Identify which cell holds the provided text, then report its [x, y] central coordinate. 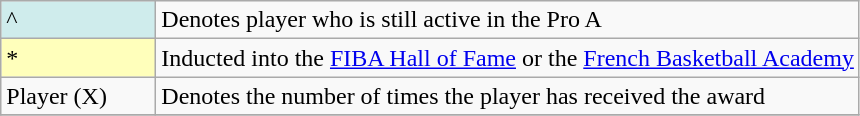
^ [78, 20]
Denotes the number of times the player has received the award [508, 96]
Inducted into the FIBA Hall of Fame or the French Basketball Academy [508, 58]
* [78, 58]
Player (X) [78, 96]
Denotes player who is still active in the Pro A [508, 20]
